Return the [x, y] coordinate for the center point of the cell that contains the specified text.  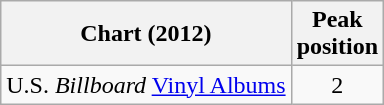
U.S. Billboard Vinyl Albums [146, 85]
Chart (2012) [146, 34]
2 [337, 85]
Peak position [337, 34]
